Pinpoint the cell where the given text exists, returning its [X, Y] midpoint coordinate. 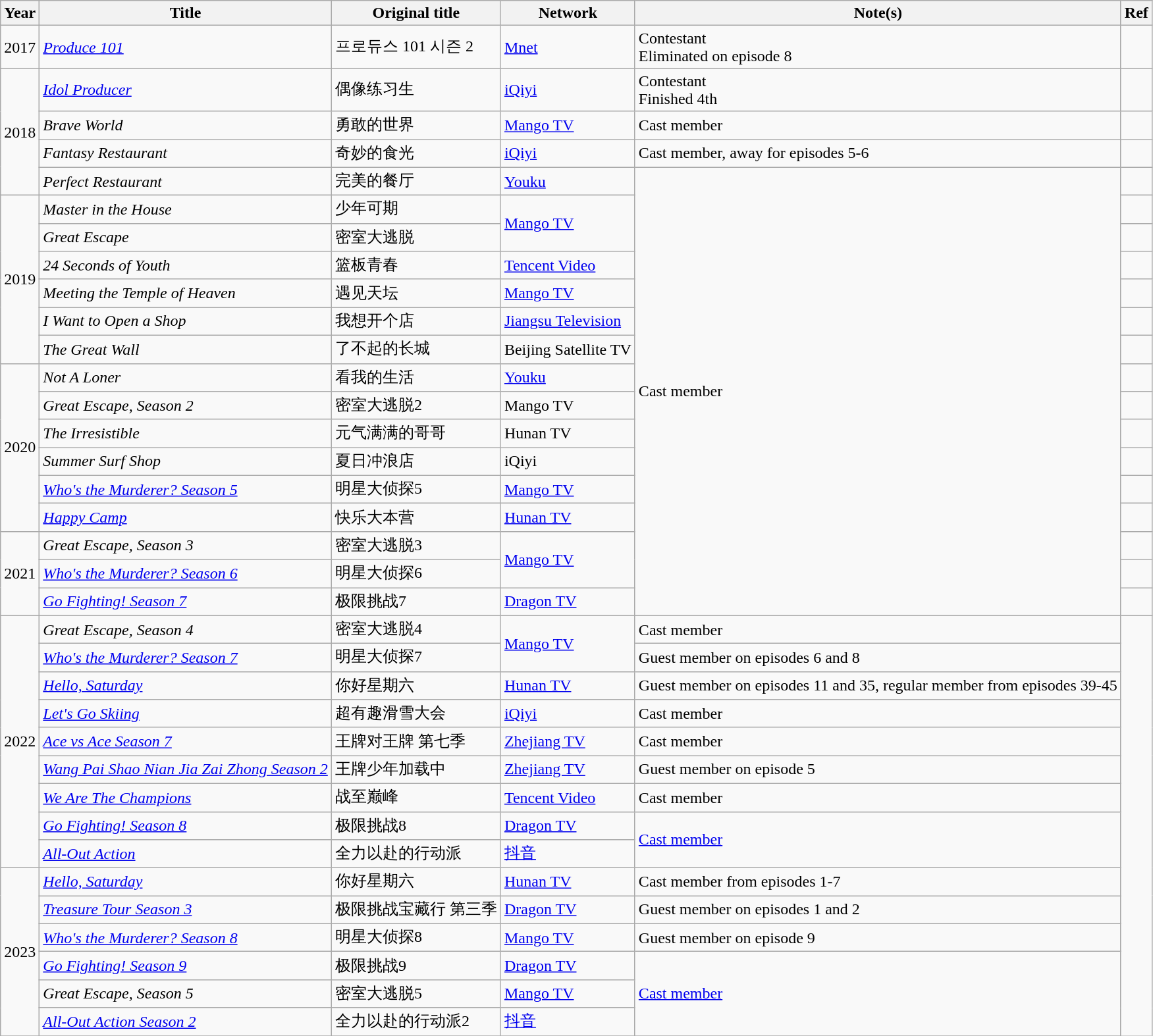
明星大侦探6 [416, 574]
ContestantEliminated on episode 8 [878, 47]
偶像练习生 [416, 90]
Go Fighting! Season 7 [186, 602]
极限挑战8 [416, 825]
Ace vs Ace Season 7 [186, 741]
2023 [20, 952]
Great Escape [186, 237]
密室大逃脱 [416, 237]
2018 [20, 132]
完美的餐厅 [416, 182]
Brave World [186, 125]
战至巅峰 [416, 798]
We Are The Champions [186, 798]
Great Escape, Season 5 [186, 994]
Title [186, 13]
Note(s) [878, 13]
Go Fighting! Season 8 [186, 825]
密室大逃脱5 [416, 994]
Produce 101 [186, 47]
我想开个店 [416, 321]
Great Escape, Season 2 [186, 405]
Guest member on episodes 1 and 2 [878, 910]
Fantasy Restaurant [186, 154]
王牌对王牌 第七季 [416, 741]
Idol Producer [186, 90]
프로듀스 101 시즌 2 [416, 47]
Original title [416, 13]
Cast member, away for episodes 5-6 [878, 154]
2021 [20, 573]
密室大逃脱2 [416, 405]
Wang Pai Shao Nian Jia Zai Zhong Season 2 [186, 770]
Great Escape, Season 3 [186, 545]
Meeting the Temple of Heaven [186, 294]
超有趣滑雪大会 [416, 713]
Who's the Murderer? Season 5 [186, 490]
ContestantFinished 4th [878, 90]
Not A Loner [186, 378]
2017 [20, 47]
勇敢的世界 [416, 125]
Who's the Murderer? Season 8 [186, 937]
明星大侦探8 [416, 937]
All-Out Action [186, 854]
快乐大本营 [416, 517]
了不起的长城 [416, 349]
24 Seconds of Youth [186, 266]
Who's the Murderer? Season 6 [186, 574]
明星大侦探7 [416, 658]
Beijing Satellite TV [568, 349]
Who's the Murderer? Season 7 [186, 658]
Guest member on episode 5 [878, 770]
Great Escape, Season 4 [186, 629]
Treasure Tour Season 3 [186, 910]
Let's Go Skiing [186, 713]
Cast member from episodes 1-7 [878, 882]
夏日冲浪店 [416, 462]
Guest member on episode 9 [878, 937]
2020 [20, 448]
Summer Surf Shop [186, 462]
Guest member on episodes 11 and 35, regular member from episodes 39-45 [878, 686]
Jiangsu Television [568, 321]
全力以赴的行动派2 [416, 1022]
元气满满的哥哥 [416, 433]
Network [568, 13]
极限挑战7 [416, 602]
全力以赴的行动派 [416, 854]
极限挑战宝藏行 第三季 [416, 910]
Mnet [568, 47]
I Want to Open a Shop [186, 321]
遇见天坛 [416, 294]
The Great Wall [186, 349]
极限挑战9 [416, 966]
The Irresistible [186, 433]
Happy Camp [186, 517]
2019 [20, 279]
密室大逃脱3 [416, 545]
Go Fighting! Season 9 [186, 966]
2022 [20, 741]
Guest member on episodes 6 and 8 [878, 658]
看我的生活 [416, 378]
Master in the House [186, 209]
Ref [1137, 13]
明星大侦探5 [416, 490]
少年可期 [416, 209]
密室大逃脱4 [416, 629]
Year [20, 13]
All-Out Action Season 2 [186, 1022]
奇妙的食光 [416, 154]
王牌少年加载中 [416, 770]
Perfect Restaurant [186, 182]
篮板青春 [416, 266]
